Scan for the cell matching the given text and deliver its [X, Y] coordinate at center. 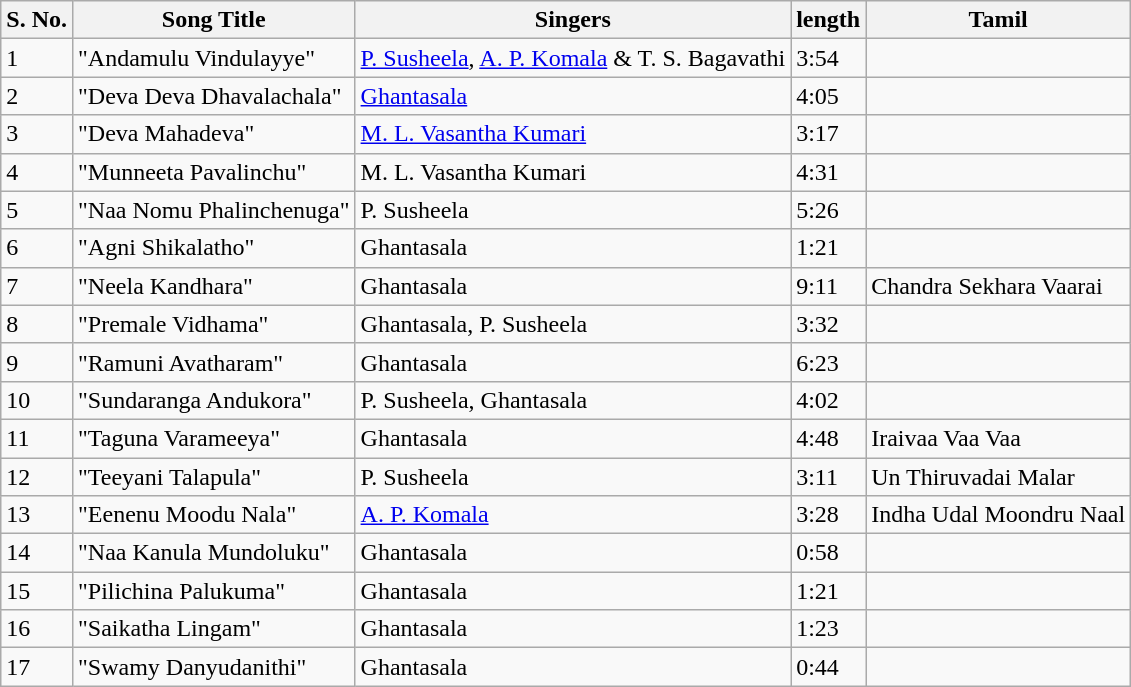
3:11 [828, 477]
1 [37, 58]
13 [37, 515]
3:54 [828, 58]
"Eenenu Moodu Nala" [214, 515]
4:05 [828, 96]
0:58 [828, 553]
"Deva Mahadeva" [214, 134]
3 [37, 134]
A. P. Komala [573, 515]
"Deva Deva Dhavalachala" [214, 96]
14 [37, 553]
10 [37, 400]
Singers [573, 20]
S. No. [37, 20]
4:48 [828, 438]
"Premale Vidhama" [214, 324]
6 [37, 248]
4:31 [828, 172]
"Ramuni Avatharam" [214, 362]
7 [37, 286]
3:32 [828, 324]
Un Thiruvadai Malar [998, 477]
3:28 [828, 515]
16 [37, 629]
length [828, 20]
4 [37, 172]
3:17 [828, 134]
"Teeyani Talapula" [214, 477]
11 [37, 438]
5:26 [828, 210]
"Pilichina Palukuma" [214, 591]
"Munneeta Pavalinchu" [214, 172]
"Swamy Danyudanithi" [214, 667]
12 [37, 477]
Tamil [998, 20]
"Agni Shikalatho" [214, 248]
0:44 [828, 667]
Chandra Sekhara Vaarai [998, 286]
9:11 [828, 286]
"Sundaranga Andukora" [214, 400]
P. Susheela, A. P. Komala & T. S. Bagavathi [573, 58]
17 [37, 667]
Indha Udal Moondru Naal [998, 515]
P. Susheela, Ghantasala [573, 400]
"Saikatha Lingam" [214, 629]
"Andamulu Vindulayye" [214, 58]
9 [37, 362]
Ghantasala, P. Susheela [573, 324]
1:23 [828, 629]
6:23 [828, 362]
Song Title [214, 20]
"Taguna Varameeya" [214, 438]
"Naa Nomu Phalinchenuga" [214, 210]
15 [37, 591]
Iraivaa Vaa Vaa [998, 438]
8 [37, 324]
2 [37, 96]
5 [37, 210]
"Neela Kandhara" [214, 286]
"Naa Kanula Mundoluku" [214, 553]
4:02 [828, 400]
